Provide the (X, Y) coordinate of the cell's center where the given text is located.  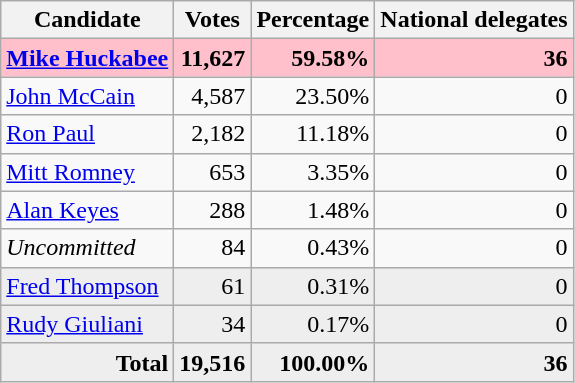
288 (212, 210)
Votes (212, 20)
59.58% (313, 58)
Fred Thompson (88, 286)
4,587 (212, 96)
Uncommitted (88, 248)
11.18% (313, 134)
John McCain (88, 96)
3.35% (313, 172)
National delegates (474, 20)
Candidate (88, 20)
2,182 (212, 134)
Rudy Giuliani (88, 324)
Mike Huckabee (88, 58)
19,516 (212, 362)
23.50% (313, 96)
0.31% (313, 286)
34 (212, 324)
0.17% (313, 324)
0.43% (313, 248)
61 (212, 286)
Alan Keyes (88, 210)
Percentage (313, 20)
84 (212, 248)
Ron Paul (88, 134)
100.00% (313, 362)
Total (88, 362)
1.48% (313, 210)
Mitt Romney (88, 172)
653 (212, 172)
11,627 (212, 58)
